Return the [X, Y] coordinate for the center point of the cell that contains the specified text.  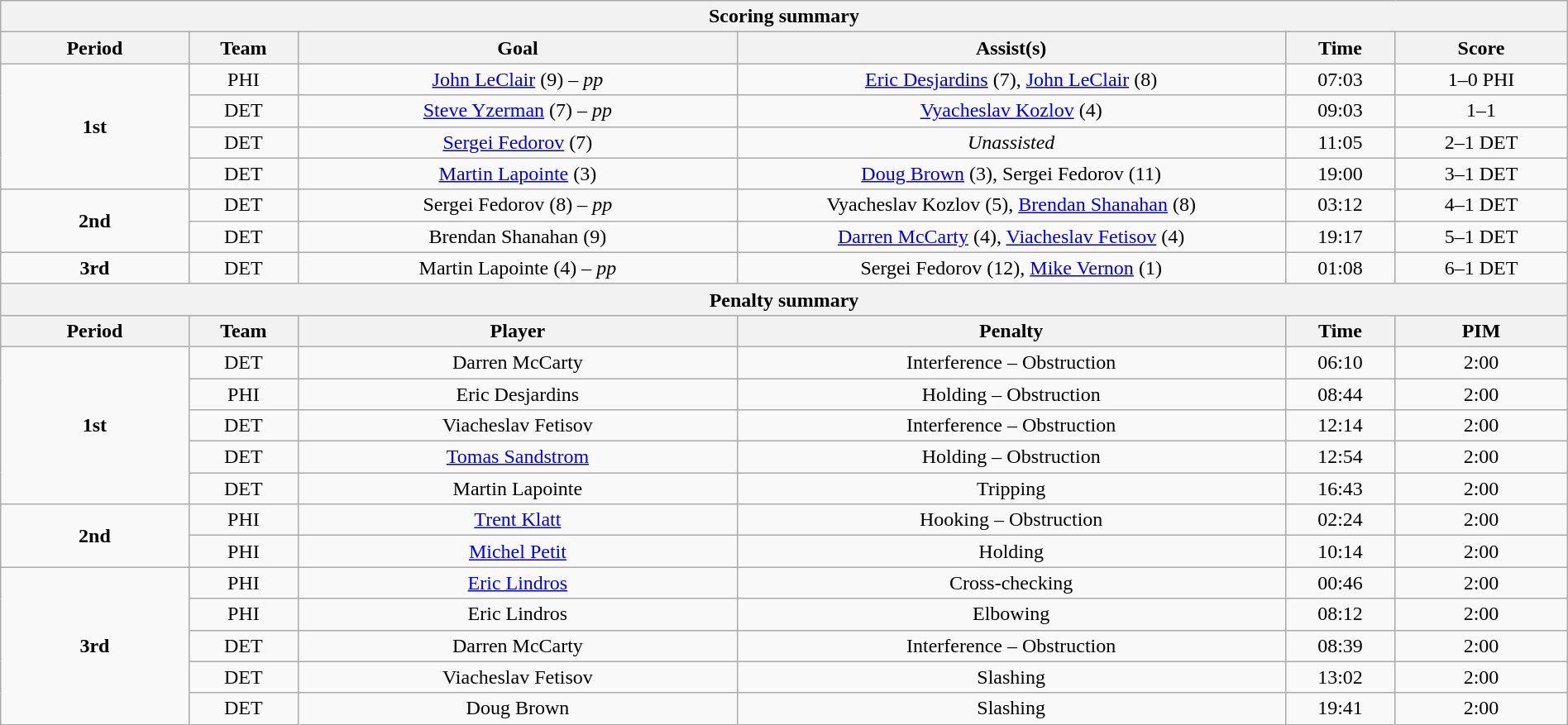
6–1 DET [1481, 268]
08:12 [1340, 614]
Sergei Fedorov (12), Mike Vernon (1) [1011, 268]
1–0 PHI [1481, 79]
Assist(s) [1011, 48]
03:12 [1340, 205]
Penalty [1011, 331]
PIM [1481, 331]
Vyacheslav Kozlov (5), Brendan Shanahan (8) [1011, 205]
Martin Lapointe (4) – pp [518, 268]
Cross-checking [1011, 583]
Doug Brown (3), Sergei Fedorov (11) [1011, 174]
01:08 [1340, 268]
06:10 [1340, 362]
5–1 DET [1481, 236]
Score [1481, 48]
Goal [518, 48]
Scoring summary [784, 17]
08:44 [1340, 394]
3–1 DET [1481, 174]
19:17 [1340, 236]
Hooking – Obstruction [1011, 520]
Michel Petit [518, 551]
13:02 [1340, 677]
Tripping [1011, 489]
Darren McCarty (4), Viacheslav Fetisov (4) [1011, 236]
11:05 [1340, 142]
Doug Brown [518, 708]
19:00 [1340, 174]
2–1 DET [1481, 142]
Sergei Fedorov (8) – pp [518, 205]
Eric Desjardins [518, 394]
1–1 [1481, 111]
19:41 [1340, 708]
Elbowing [1011, 614]
Brendan Shanahan (9) [518, 236]
12:14 [1340, 426]
Martin Lapointe [518, 489]
Martin Lapointe (3) [518, 174]
Vyacheslav Kozlov (4) [1011, 111]
4–1 DET [1481, 205]
10:14 [1340, 551]
09:03 [1340, 111]
Steve Yzerman (7) – pp [518, 111]
16:43 [1340, 489]
00:46 [1340, 583]
Penalty summary [784, 299]
02:24 [1340, 520]
12:54 [1340, 457]
07:03 [1340, 79]
Sergei Fedorov (7) [518, 142]
Unassisted [1011, 142]
John LeClair (9) – pp [518, 79]
Trent Klatt [518, 520]
Tomas Sandstrom [518, 457]
08:39 [1340, 646]
Player [518, 331]
Holding [1011, 551]
Eric Desjardins (7), John LeClair (8) [1011, 79]
